Output the (x, y) coordinate of the center of the cell containing the given text.  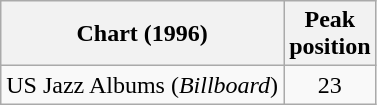
Peakposition (330, 34)
US Jazz Albums (Billboard) (142, 85)
23 (330, 85)
Chart (1996) (142, 34)
